Output the [x, y] coordinate of the center of the cell containing the given text.  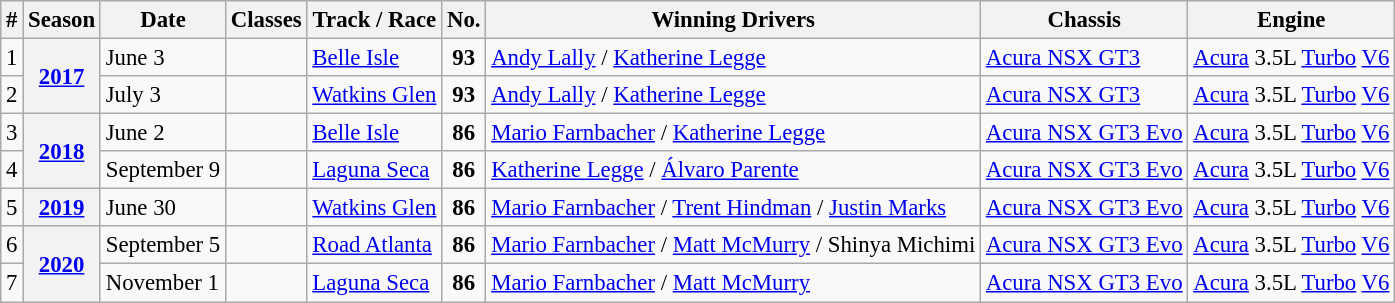
6 [12, 245]
No. [464, 20]
2020 [62, 264]
Mario Farnbacher / Katherine Legge [734, 133]
2017 [62, 76]
June 3 [162, 58]
3 [12, 133]
Mario Farnbacher / Matt McMurry / Shinya Michimi [734, 245]
2019 [62, 208]
Date [162, 20]
Katherine Legge / Álvaro Parente [734, 170]
Track / Race [374, 20]
Engine [1292, 20]
June 2 [162, 133]
4 [12, 170]
July 3 [162, 95]
7 [12, 283]
5 [12, 208]
Season [62, 20]
November 1 [162, 283]
Mario Farnbacher / Trent Hindman / Justin Marks [734, 208]
Chassis [1084, 20]
1 [12, 58]
June 30 [162, 208]
Road Atlanta [374, 245]
Classes [266, 20]
Mario Farnbacher / Matt McMurry [734, 283]
2 [12, 95]
September 9 [162, 170]
Winning Drivers [734, 20]
September 5 [162, 245]
2018 [62, 152]
# [12, 20]
